Detect which cell encompasses the target text, then output its [x, y] center coordinate. 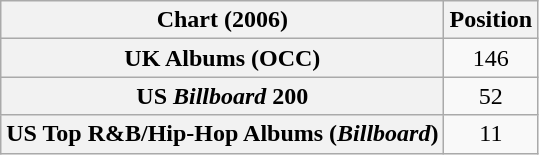
US Top R&B/Hip-Hop Albums (Billboard) [222, 134]
US Billboard 200 [222, 96]
UK Albums (OCC) [222, 58]
146 [491, 58]
52 [491, 96]
Position [491, 20]
Chart (2006) [222, 20]
11 [491, 134]
